Search for the cell housing the specified text and yield its [X, Y] center coordinate. 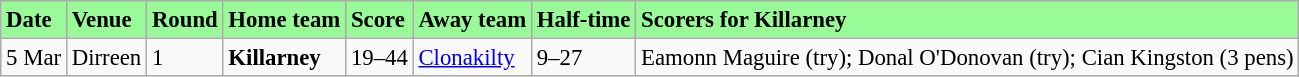
19–44 [380, 57]
Round [185, 19]
Home team [284, 19]
Clonakilty [472, 57]
1 [185, 57]
Venue [106, 19]
Score [380, 19]
Dirreen [106, 57]
Half-time [583, 19]
Scorers for Killarney [968, 19]
Away team [472, 19]
Date [34, 19]
5 Mar [34, 57]
Eamonn Maguire (try); Donal O'Donovan (try); Cian Kingston (3 pens) [968, 57]
9–27 [583, 57]
Killarney [284, 57]
